Return the [X, Y] coordinate for the center point of the cell that contains the specified text.  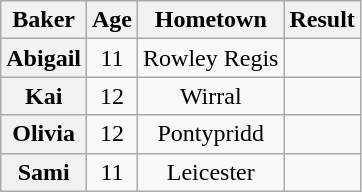
Olivia [44, 134]
Result [322, 20]
Rowley Regis [211, 58]
Wirral [211, 96]
Age [112, 20]
Baker [44, 20]
Hometown [211, 20]
Kai [44, 96]
Sami [44, 172]
Pontypridd [211, 134]
Abigail [44, 58]
Leicester [211, 172]
